Provide the (x, y) coordinate of the cell's center where the given text is located.  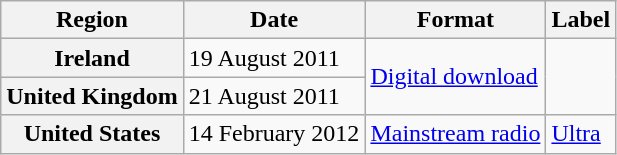
14 February 2012 (274, 134)
Date (274, 20)
Ireland (92, 58)
Region (92, 20)
United States (92, 134)
21 August 2011 (274, 96)
19 August 2011 (274, 58)
Format (456, 20)
Ultra (581, 134)
United Kingdom (92, 96)
Mainstream radio (456, 134)
Digital download (456, 77)
Label (581, 20)
